Extract the (X, Y) coordinate from the center of the cell holding the provided text.  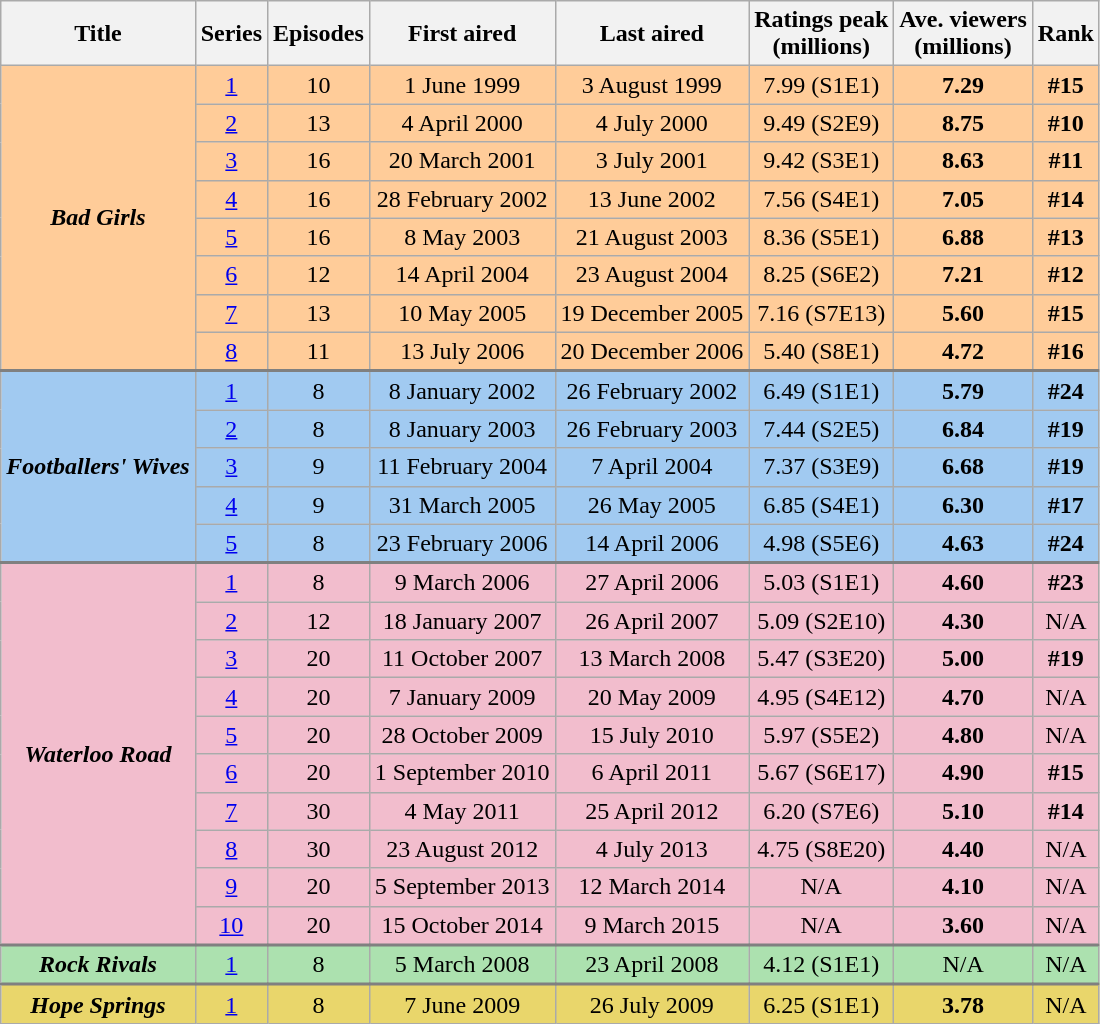
9.49 (S2E9) (822, 123)
6.49 (S1E1) (822, 390)
#23 (1066, 582)
8 January 2002 (462, 390)
#12 (1066, 275)
4 April 2000 (462, 123)
5.67 (S6E17) (822, 773)
20 May 2009 (652, 697)
Series (231, 34)
5.47 (S3E20) (822, 659)
6.85 (S4E1) (822, 505)
7 January 2009 (462, 697)
8.36 (S5E1) (822, 237)
Bad Girls (98, 218)
Last aired (652, 34)
4.80 (964, 735)
8.75 (964, 123)
7.44 (S2E5) (822, 429)
23 August 2012 (462, 849)
31 March 2005 (462, 505)
4.30 (964, 621)
6 April 2011 (652, 773)
7.37 (S3E9) (822, 467)
6.25 (S1E1) (822, 1004)
#17 (1066, 505)
4.95 (S4E12) (822, 697)
7.56 (S4E1) (822, 199)
12 March 2014 (652, 887)
Hope Springs (98, 1004)
19 December 2005 (652, 313)
8.63 (964, 161)
5.03 (S1E1) (822, 582)
4 July 2000 (652, 123)
5 March 2008 (462, 965)
7.05 (964, 199)
4.75 (S8E20) (822, 849)
Episodes (319, 34)
#11 (1066, 161)
13 March 2008 (652, 659)
Rock Rivals (98, 965)
5.97 (S5E2) (822, 735)
7 April 2004 (652, 467)
First aired (462, 34)
Ave. viewers(millions) (964, 34)
26 April 2007 (652, 621)
Ratings peak (millions) (822, 34)
11 (319, 352)
4.70 (964, 697)
7.99 (S1E1) (822, 85)
9.42 (S3E1) (822, 161)
4.72 (964, 352)
15 July 2010 (652, 735)
8 January 2003 (462, 429)
11 October 2007 (462, 659)
23 February 2006 (462, 544)
13 July 2006 (462, 352)
6.88 (964, 237)
3.60 (964, 926)
15 October 2014 (462, 926)
3 July 2001 (652, 161)
8 May 2003 (462, 237)
11 February 2004 (462, 467)
7.29 (964, 85)
3.78 (964, 1004)
5.40 (S8E1) (822, 352)
5.10 (964, 811)
14 April 2004 (462, 275)
Title (98, 34)
13 June 2002 (652, 199)
6.30 (964, 505)
6.68 (964, 467)
4.40 (964, 849)
5.60 (964, 313)
4.12 (S1E1) (822, 965)
28 February 2002 (462, 199)
23 August 2004 (652, 275)
25 April 2012 (652, 811)
6.84 (964, 429)
6.20 (S7E6) (822, 811)
14 April 2006 (652, 544)
28 October 2009 (462, 735)
18 January 2007 (462, 621)
4.98 (S5E6) (822, 544)
8.25 (S6E2) (822, 275)
26 July 2009 (652, 1004)
7.16 (S7E13) (822, 313)
10 May 2005 (462, 313)
Rank (1066, 34)
Footballers' Wives (98, 467)
1 September 2010 (462, 773)
4.60 (964, 582)
4 May 2011 (462, 811)
4.63 (964, 544)
#16 (1066, 352)
#13 (1066, 237)
9 March 2015 (652, 926)
7 June 2009 (462, 1004)
21 August 2003 (652, 237)
Waterloo Road (98, 754)
26 February 2003 (652, 429)
20 March 2001 (462, 161)
4.10 (964, 887)
27 April 2006 (652, 582)
23 April 2008 (652, 965)
7.21 (964, 275)
1 June 1999 (462, 85)
5.79 (964, 390)
3 August 1999 (652, 85)
4.90 (964, 773)
4 July 2013 (652, 849)
5.00 (964, 659)
5 September 2013 (462, 887)
26 May 2005 (652, 505)
20 December 2006 (652, 352)
5.09 (S2E10) (822, 621)
26 February 2002 (652, 390)
#10 (1066, 123)
9 March 2006 (462, 582)
